Search for the cell housing the specified text and yield its [x, y] center coordinate. 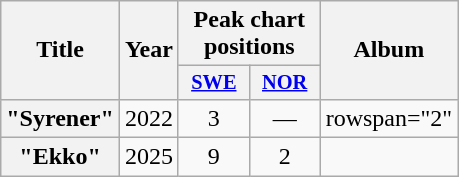
Album [389, 50]
2 [284, 157]
rowspan="2" [389, 118]
"Syrener" [60, 118]
Peak chart positions [249, 34]
SWE [214, 83]
"Ekko" [60, 157]
NOR [284, 83]
Year [148, 50]
Title [60, 50]
— [284, 118]
2022 [148, 118]
9 [214, 157]
3 [214, 118]
2025 [148, 157]
